For the text-containing cell, return its midpoint in (X, Y) coordinate format. 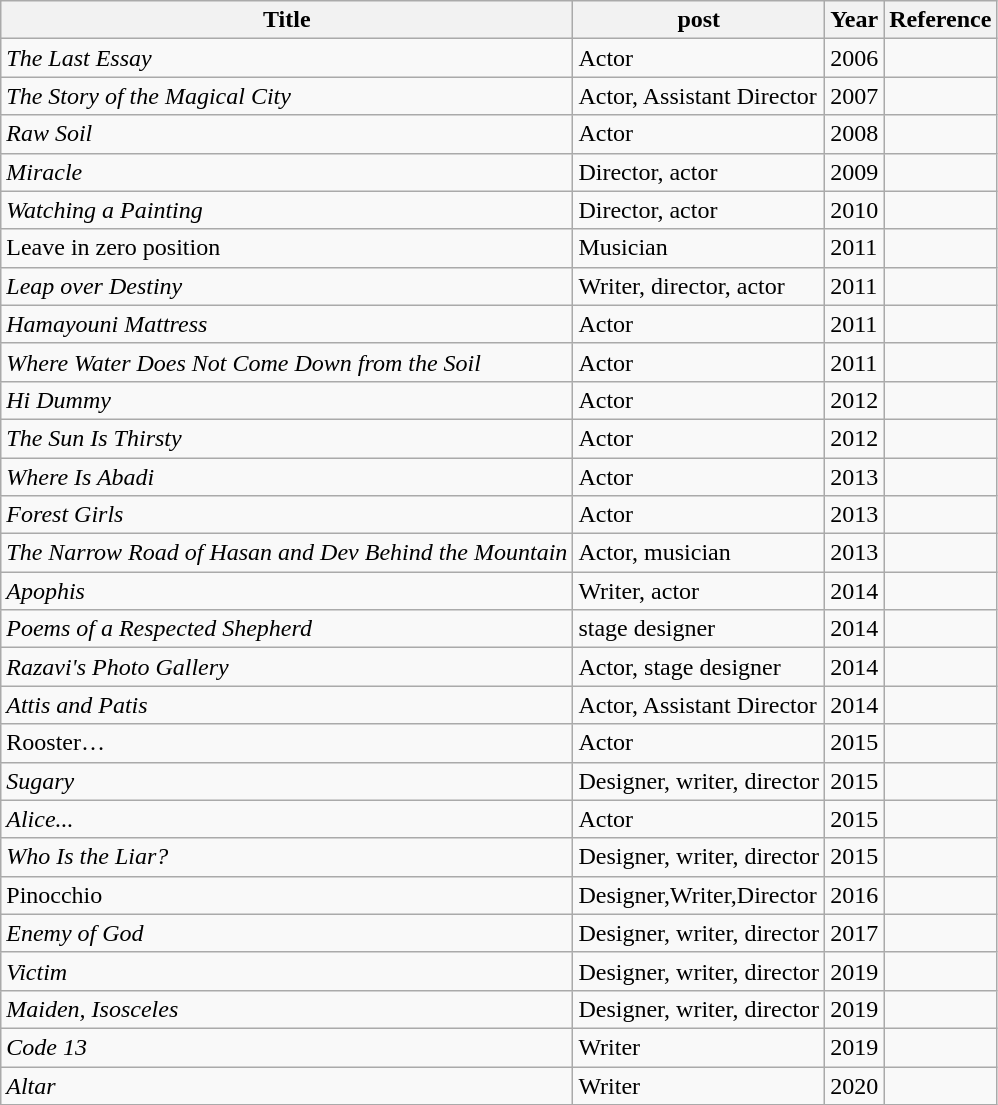
2006 (854, 58)
Miracle (287, 172)
Enemy of God (287, 933)
2010 (854, 210)
Victim (287, 971)
Musician (699, 248)
Actor, stage designer (699, 667)
Leave in zero position (287, 248)
2020 (854, 1085)
Where Water Does Not Come Down from the Soil (287, 362)
Raw Soil (287, 134)
Razavi's Photo Gallery (287, 667)
2017 (854, 933)
Who Is the Liar? (287, 857)
post (699, 20)
The Story of the Magical City (287, 96)
Code 13 (287, 1047)
Maiden, Isosceles (287, 1009)
2009 (854, 172)
2016 (854, 895)
Alice... (287, 819)
Poems of a Respected Shepherd (287, 629)
The Sun Is Thirsty (287, 438)
Leap over Destiny (287, 286)
Writer, director, actor (699, 286)
The Narrow Road of Hasan and Dev Behind the Mountain (287, 553)
Actor, musician (699, 553)
Pinocchio (287, 895)
Hamayouni Mattress (287, 324)
stage designer (699, 629)
Writer, actor (699, 591)
2008 (854, 134)
Attis and Patis (287, 705)
Designer,Writer,Director (699, 895)
Apophis (287, 591)
Forest Girls (287, 515)
Reference (940, 20)
Watching a Painting (287, 210)
Where Is Abadi (287, 477)
Year (854, 20)
The Last Essay (287, 58)
Rooster… (287, 743)
2007 (854, 96)
Hi Dummy (287, 400)
Title (287, 20)
Sugary (287, 781)
Altar (287, 1085)
